Extract the (X, Y) coordinate from the center of the cell holding the provided text.  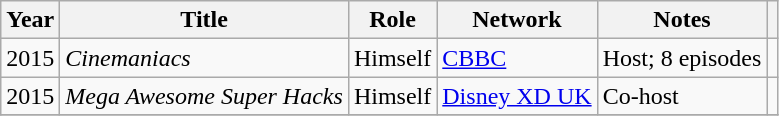
Mega Awesome Super Hacks (204, 96)
Disney XD UK (517, 96)
CBBC (517, 58)
Notes (682, 20)
Year (30, 20)
Role (392, 20)
Title (204, 20)
Cinemaniacs (204, 58)
Host; 8 episodes (682, 58)
Co-host (682, 96)
Network (517, 20)
